Search for the cell housing the specified text and yield its (x, y) center coordinate. 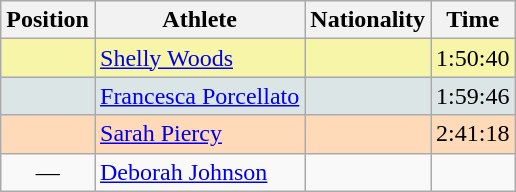
1:50:40 (473, 58)
— (48, 172)
2:41:18 (473, 134)
Position (48, 20)
Deborah Johnson (199, 172)
Time (473, 20)
Nationality (368, 20)
Sarah Piercy (199, 134)
1:59:46 (473, 96)
Francesca Porcellato (199, 96)
Shelly Woods (199, 58)
Athlete (199, 20)
